Scan for the cell matching the given text and deliver its [X, Y] coordinate at center. 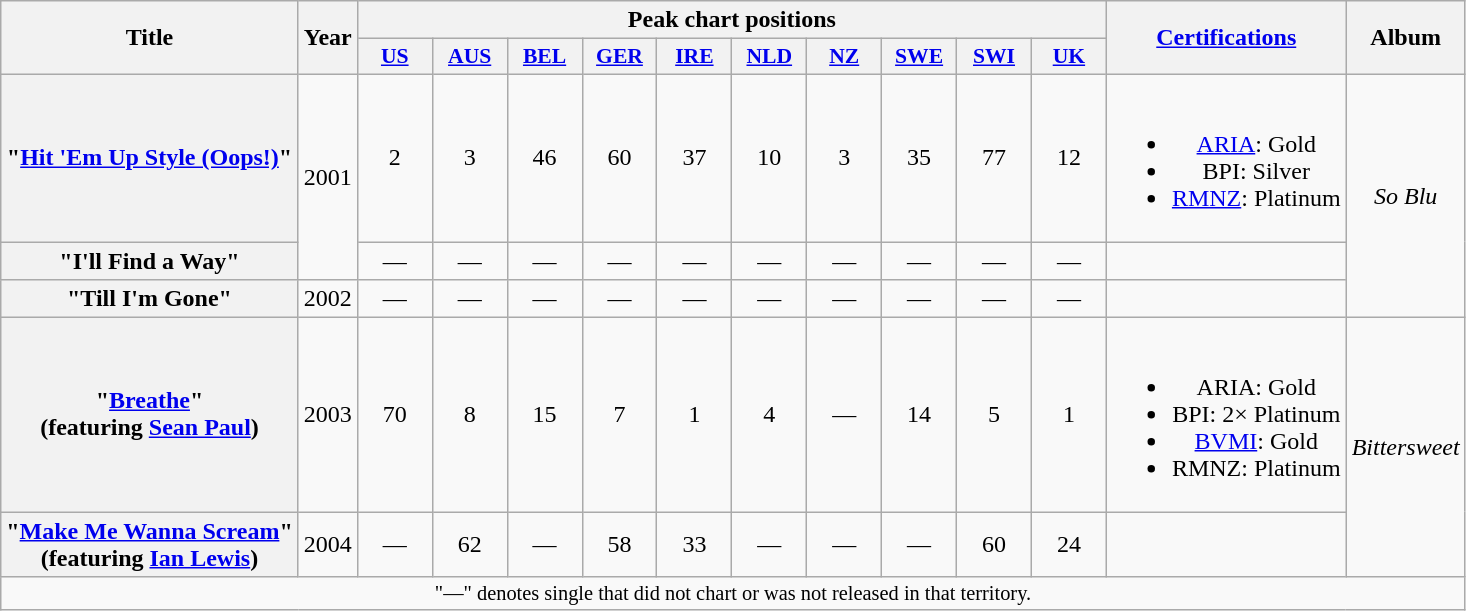
BEL [544, 57]
46 [544, 158]
Bittersweet [1406, 448]
58 [620, 544]
4 [770, 415]
NLD [770, 57]
14 [920, 415]
AUS [470, 57]
24 [1068, 544]
2 [394, 158]
5 [994, 415]
10 [770, 158]
"—" denotes single that did not chart or was not released in that territory. [733, 594]
SWE [920, 57]
2004 [328, 544]
8 [470, 415]
Year [328, 38]
"Till I'm Gone" [150, 299]
UK [1068, 57]
Certifications [1226, 38]
62 [470, 544]
US [394, 57]
15 [544, 415]
77 [994, 158]
33 [694, 544]
2003 [328, 415]
"Hit 'Em Up Style (Oops!)" [150, 158]
ARIA: GoldBPI: SilverRMNZ: Platinum [1226, 158]
12 [1068, 158]
"Breathe"(featuring Sean Paul) [150, 415]
SWI [994, 57]
NZ [844, 57]
70 [394, 415]
37 [694, 158]
So Blu [1406, 196]
35 [920, 158]
ARIA: GoldBPI: 2× PlatinumBVMI: GoldRMNZ: Platinum [1226, 415]
2001 [328, 176]
7 [620, 415]
"I'll Find a Way" [150, 261]
GER [620, 57]
Peak chart positions [732, 20]
"Make Me Wanna Scream"(featuring Ian Lewis) [150, 544]
IRE [694, 57]
Title [150, 38]
2002 [328, 299]
Album [1406, 38]
